Output the (x, y) coordinate of the center of the cell containing the given text.  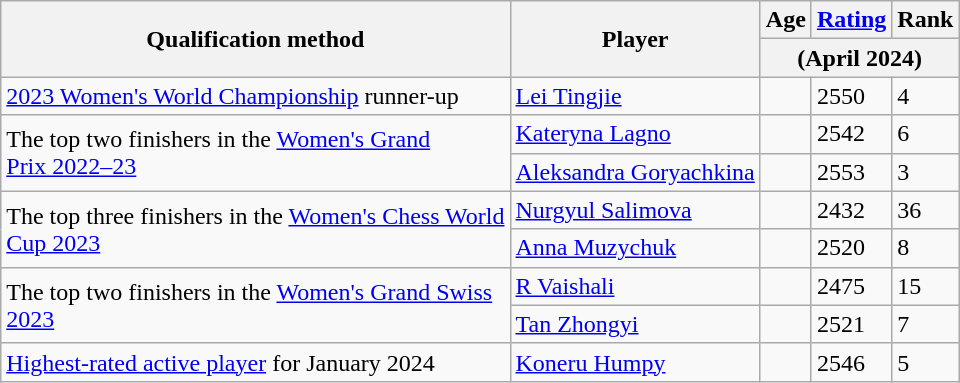
Aleksandra Goryachkina (635, 172)
2546 (851, 362)
4 (926, 96)
Kateryna Lagno (635, 134)
Anna Muzychuk (635, 248)
36 (926, 210)
The top two finishers in the Women's GrandPrix 2022–23 (256, 153)
2542 (851, 134)
Rank (926, 20)
2520 (851, 248)
3 (926, 172)
Nurgyul Salimova (635, 210)
The top two finishers in the Women's Grand Swiss2023 (256, 305)
Player (635, 39)
Rating (851, 20)
The top three finishers in the Women's Chess WorldCup 2023 (256, 229)
Age (786, 20)
2553 (851, 172)
Tan Zhongyi (635, 324)
(April 2024) (860, 58)
8 (926, 248)
7 (926, 324)
Highest-rated active player for January 2024 (256, 362)
Koneru Humpy (635, 362)
2023 Women's World Championship runner-up (256, 96)
R Vaishali (635, 286)
2550 (851, 96)
6 (926, 134)
5 (926, 362)
2432 (851, 210)
2521 (851, 324)
15 (926, 286)
Qualification method (256, 39)
2475 (851, 286)
Lei Tingjie (635, 96)
